Capture the cell that displays the provided text and extract its [X, Y] central coordinate. 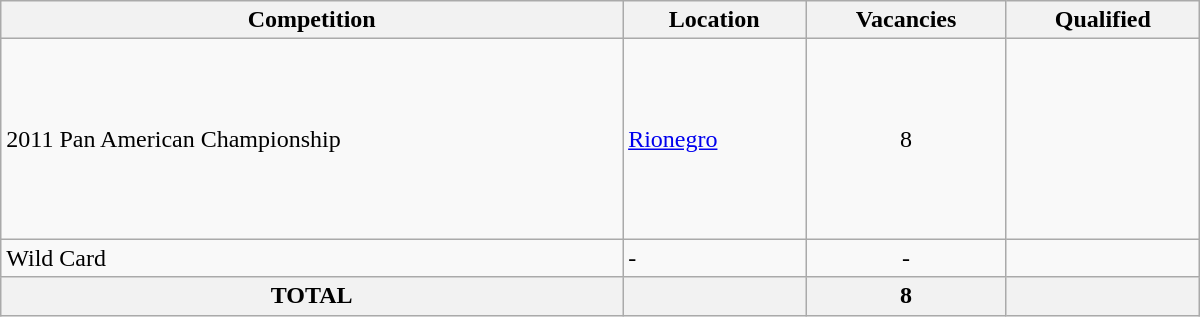
TOTAL [312, 296]
Qualified [1102, 20]
Wild Card [312, 258]
Location [714, 20]
Competition [312, 20]
Rionegro [714, 139]
Vacancies [906, 20]
2011 Pan American Championship [312, 139]
